Identify which cell holds the provided text, then report its (x, y) central coordinate. 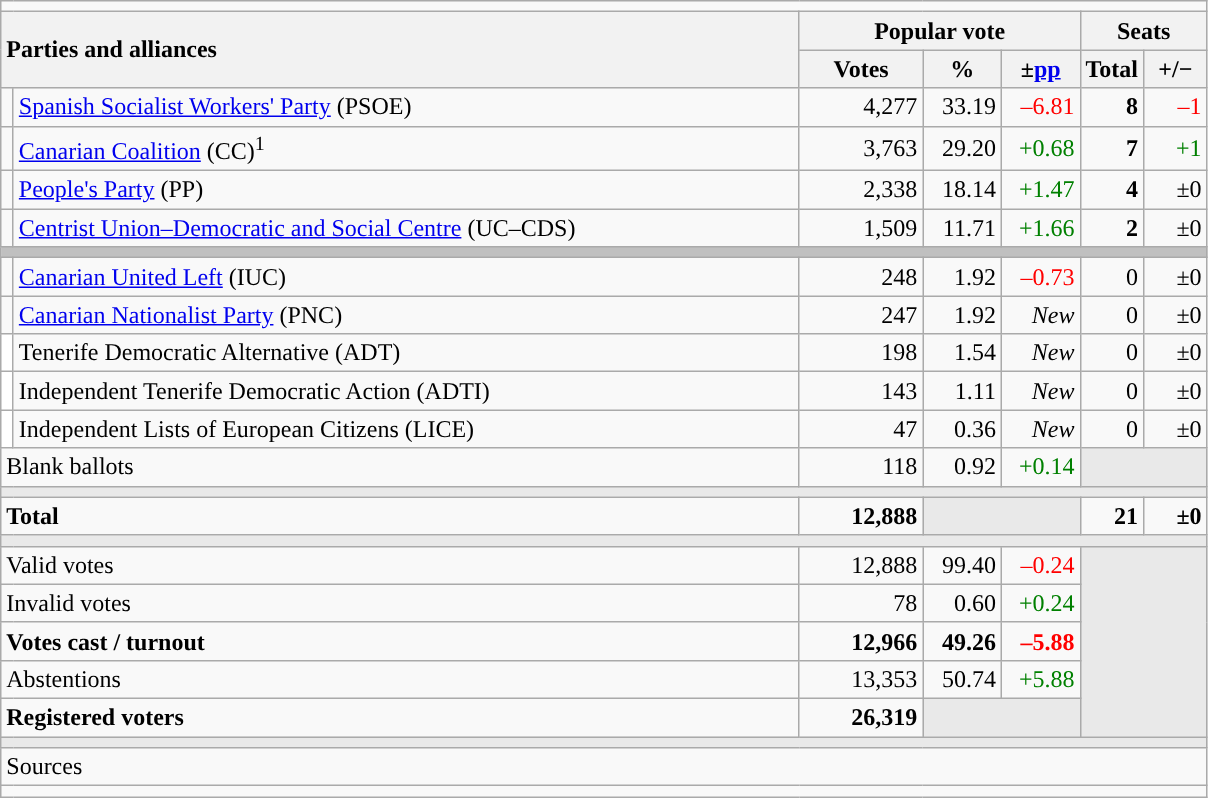
18.14 (962, 190)
+/− (1176, 69)
2 (1112, 228)
Registered voters (400, 718)
78 (861, 603)
Blank ballots (400, 467)
Canarian United Left (IUC) (406, 277)
Canarian Coalition (CC)1 (406, 148)
49.26 (962, 641)
+1.66 (1040, 228)
+0.24 (1040, 603)
50.74 (962, 679)
1.54 (962, 353)
Independent Tenerife Democratic Action (ADTI) (406, 391)
26,319 (861, 718)
±pp (1040, 69)
11.71 (962, 228)
Tenerife Democratic Alternative (ADT) (406, 353)
–1 (1176, 107)
33.19 (962, 107)
Invalid votes (400, 603)
0.36 (962, 429)
21 (1112, 516)
118 (861, 467)
Sources (604, 767)
People's Party (PP) (406, 190)
Canarian Nationalist Party (PNC) (406, 315)
+1.47 (1040, 190)
Centrist Union–Democratic and Social Centre (UC–CDS) (406, 228)
–0.73 (1040, 277)
–5.88 (1040, 641)
1.11 (962, 391)
Valid votes (400, 565)
7 (1112, 148)
–0.24 (1040, 565)
248 (861, 277)
198 (861, 353)
% (962, 69)
13,353 (861, 679)
47 (861, 429)
Independent Lists of European Citizens (LICE) (406, 429)
Popular vote (940, 31)
12,966 (861, 641)
+5.88 (1040, 679)
2,338 (861, 190)
Votes (861, 69)
1,509 (861, 228)
+1 (1176, 148)
Votes cast / turnout (400, 641)
29.20 (962, 148)
8 (1112, 107)
–6.81 (1040, 107)
247 (861, 315)
+0.68 (1040, 148)
Seats (1144, 31)
4,277 (861, 107)
3,763 (861, 148)
4 (1112, 190)
99.40 (962, 565)
0.60 (962, 603)
0.92 (962, 467)
Parties and alliances (400, 50)
+0.14 (1040, 467)
Spanish Socialist Workers' Party (PSOE) (406, 107)
143 (861, 391)
Abstentions (400, 679)
